Pinpoint the cell where the given text exists, returning its (X, Y) midpoint coordinate. 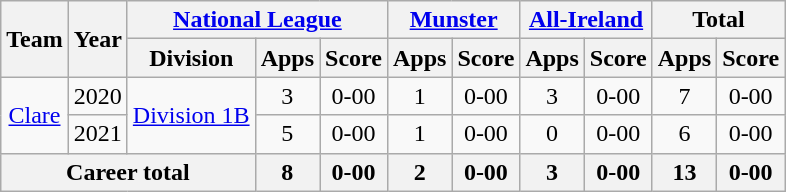
Year (98, 39)
Clare (35, 115)
Team (35, 39)
7 (684, 96)
National League (257, 20)
2 (419, 172)
Division 1B (191, 115)
5 (287, 134)
8 (287, 172)
Total (718, 20)
13 (684, 172)
2021 (98, 134)
0 (552, 134)
All-Ireland (586, 20)
Munster (453, 20)
Division (191, 58)
2020 (98, 96)
Career total (128, 172)
6 (684, 134)
